Identify which cell holds the provided text, then report its [X, Y] central coordinate. 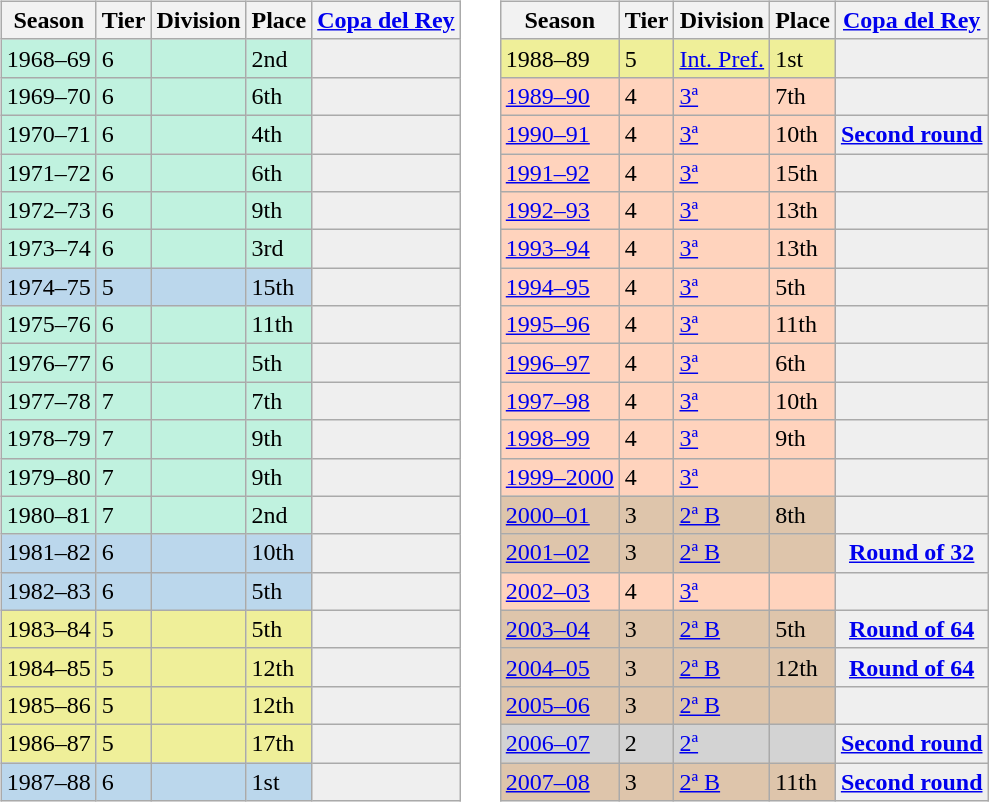
1999–2000 [560, 477]
2006–07 [560, 743]
1968–69 [48, 58]
1989–90 [560, 96]
1995–96 [560, 325]
1977–78 [48, 401]
1994–95 [560, 287]
8th [803, 515]
17th [279, 743]
1975–76 [48, 325]
1976–77 [48, 363]
2007–08 [560, 781]
Round of 32 [912, 553]
1991–92 [560, 173]
1992–93 [560, 211]
2003–04 [560, 629]
1996–97 [560, 363]
1998–99 [560, 439]
1986–87 [48, 743]
2002–03 [560, 591]
1978–79 [48, 439]
1985–86 [48, 705]
1984–85 [48, 667]
1983–84 [48, 629]
3rd [279, 249]
1972–73 [48, 211]
1990–91 [560, 134]
1981–82 [48, 553]
1979–80 [48, 477]
1982–83 [48, 591]
1987–88 [48, 781]
2000–01 [560, 515]
1971–72 [48, 173]
2ª [722, 743]
1970–71 [48, 134]
Int. Pref. [722, 58]
2 [646, 743]
1974–75 [48, 287]
1969–70 [48, 96]
2005–06 [560, 705]
1993–94 [560, 249]
4th [279, 134]
1973–74 [48, 249]
2001–02 [560, 553]
1980–81 [48, 515]
1997–98 [560, 401]
1988–89 [560, 58]
2004–05 [560, 667]
